Extract the (X, Y) coordinate from the center of the cell holding the provided text.  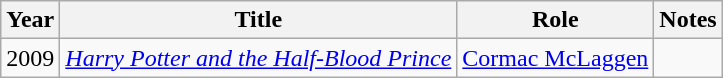
Role (556, 20)
Cormac McLaggen (556, 58)
Harry Potter and the Half-Blood Prince (258, 58)
Notes (688, 20)
Year (30, 20)
Title (258, 20)
2009 (30, 58)
